Find where the given text appears and provide that cell's center as [X, Y] coordinate. 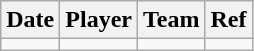
Team [171, 20]
Date [30, 20]
Player [99, 20]
Ref [228, 20]
